Output the (x, y) coordinate of the center of the cell containing the given text.  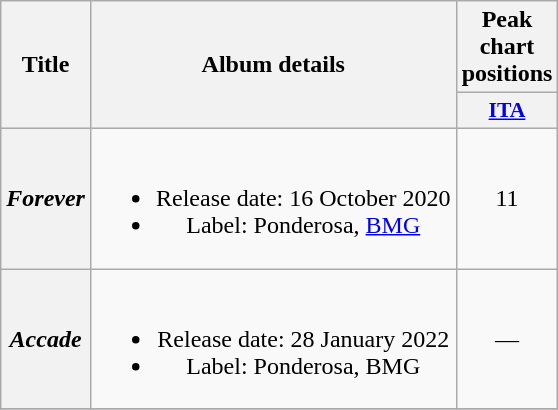
Accade (46, 338)
Forever (46, 198)
Title (46, 65)
― (507, 338)
Release date: 28 January 2022Label: Ponderosa, BMG (273, 338)
ITA (507, 111)
Album details (273, 65)
Release date: 16 October 2020Label: Ponderosa, BMG (273, 198)
11 (507, 198)
Peak chart positions (507, 47)
